Identify which cell holds the provided text, then report its (X, Y) central coordinate. 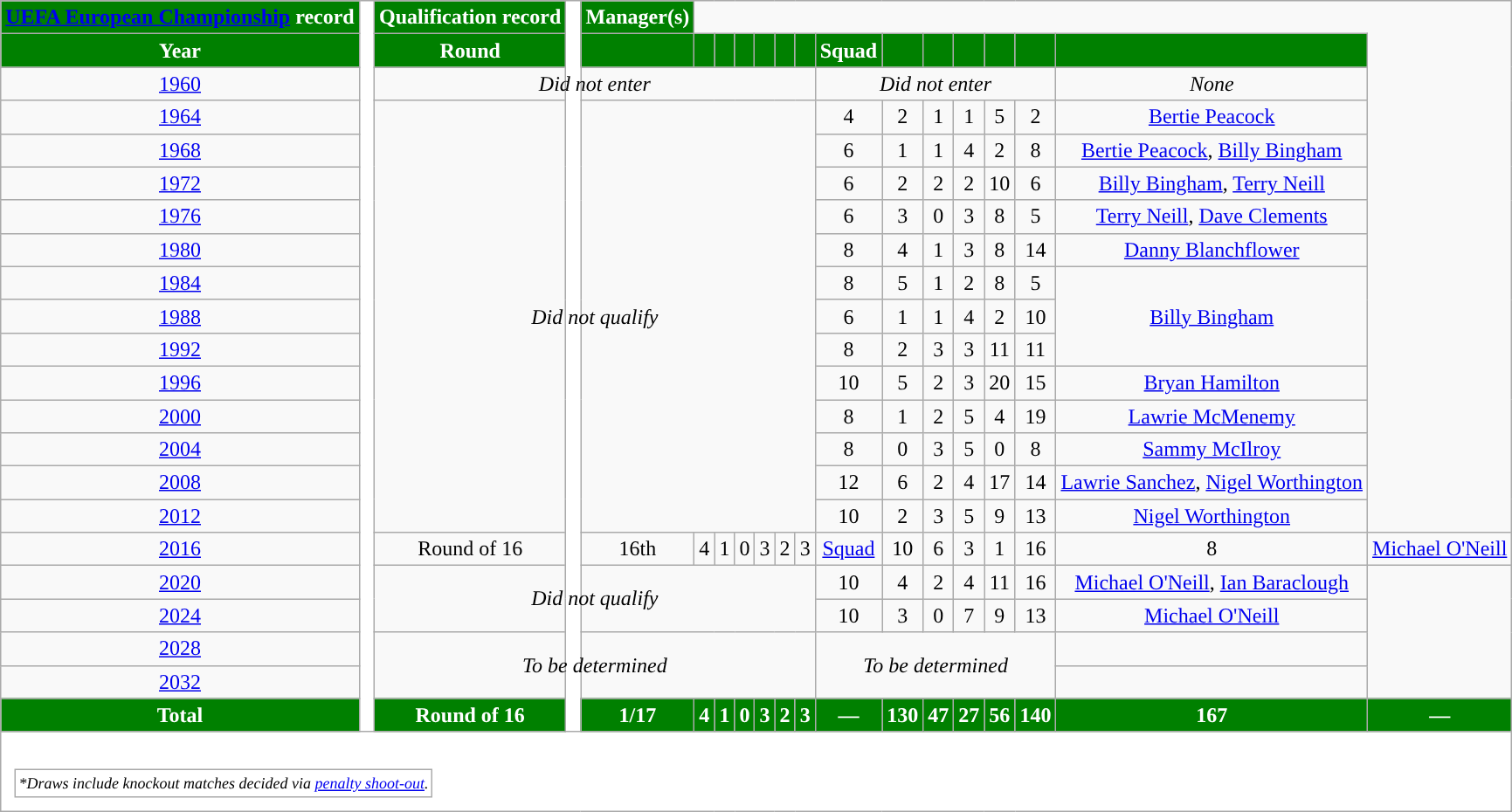
1968 (180, 150)
Michael O'Neill, Ian Baraclough (1212, 582)
Bryan Hamilton (1212, 382)
2024 (180, 616)
2012 (180, 516)
Year (180, 51)
Qualification record (470, 17)
12 (848, 483)
20 (999, 382)
Terry Neill, Dave Clements (1212, 217)
130 (903, 715)
27 (970, 715)
Billy Bingham, Terry Neill (1212, 183)
2020 (180, 582)
47 (938, 715)
140 (1036, 715)
1976 (180, 217)
Bertie Peacock, Billy Bingham (1212, 150)
1996 (180, 382)
1964 (180, 117)
1980 (180, 250)
Nigel Worthington (1212, 516)
UEFA European Championship record (180, 17)
17 (999, 483)
2004 (180, 450)
56 (999, 715)
Lawrie Sanchez, Nigel Worthington (1212, 483)
Danny Blanchflower (1212, 250)
16th (638, 549)
1984 (180, 283)
1960 (180, 84)
Manager(s) (638, 17)
2016 (180, 549)
2028 (180, 649)
1/17 (638, 715)
1992 (180, 349)
167 (1212, 715)
Bertie Peacock (1212, 117)
1972 (180, 183)
7 (970, 616)
19 (1036, 416)
2000 (180, 416)
Sammy McIlroy (1212, 450)
None (1212, 84)
Total (180, 715)
15 (1036, 382)
Billy Bingham (1212, 316)
2008 (180, 483)
Lawrie McMenemy (1212, 416)
2032 (180, 682)
1988 (180, 316)
Round (470, 51)
